For the text-containing cell, return its midpoint in [x, y] coordinate format. 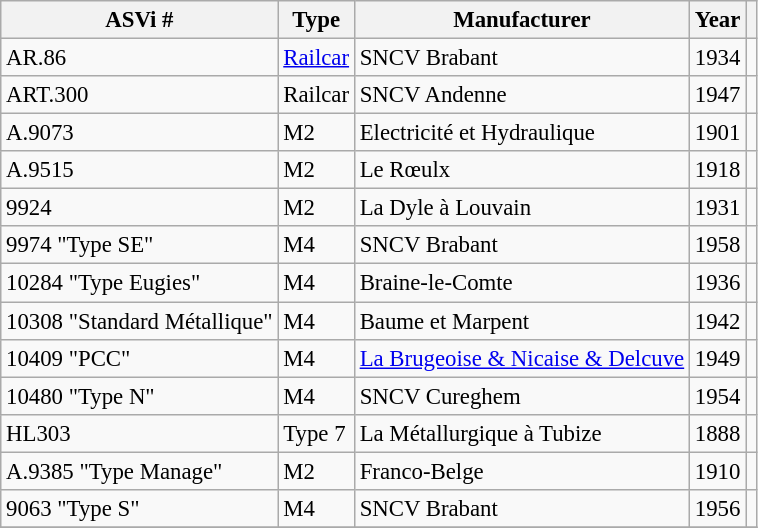
9924 [140, 208]
1956 [717, 509]
Electricité et Hydraulique [522, 133]
Franco-Belge [522, 471]
La Métallurgique à Tubize [522, 433]
9063 "Type S" [140, 509]
A.9385 "Type Manage" [140, 471]
1947 [717, 95]
10308 "Standard Métallique" [140, 321]
Braine-le-Comte [522, 283]
1949 [717, 358]
Type 7 [316, 433]
Type [316, 20]
9974 "Type SE" [140, 245]
1954 [717, 396]
SNCV Andenne [522, 95]
HL303 [140, 433]
1931 [717, 208]
10480 "Type N" [140, 396]
1936 [717, 283]
Baume et Marpent [522, 321]
1958 [717, 245]
ASVi # [140, 20]
A.9515 [140, 170]
La Dyle à Louvain [522, 208]
1918 [717, 170]
1934 [717, 58]
A.9073 [140, 133]
1910 [717, 471]
1901 [717, 133]
AR.86 [140, 58]
1942 [717, 321]
Year [717, 20]
10409 "PCC" [140, 358]
SNCV Cureghem [522, 396]
Le Rœulx [522, 170]
Manufacturer [522, 20]
1888 [717, 433]
10284 "Type Eugies" [140, 283]
ART.300 [140, 95]
La Brugeoise & Nicaise & Delcuve [522, 358]
